Pinpoint the cell where the given text exists, returning its [x, y] midpoint coordinate. 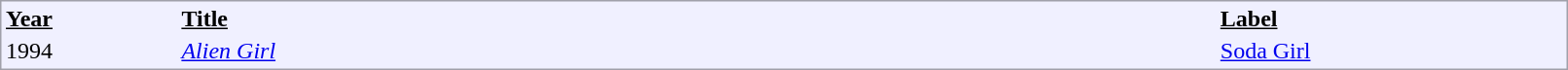
Title [698, 18]
Soda Girl [1392, 52]
Year [90, 18]
Alien Girl [698, 52]
1994 [90, 52]
Label [1392, 18]
